Capture the cell that displays the provided text and extract its [x, y] central coordinate. 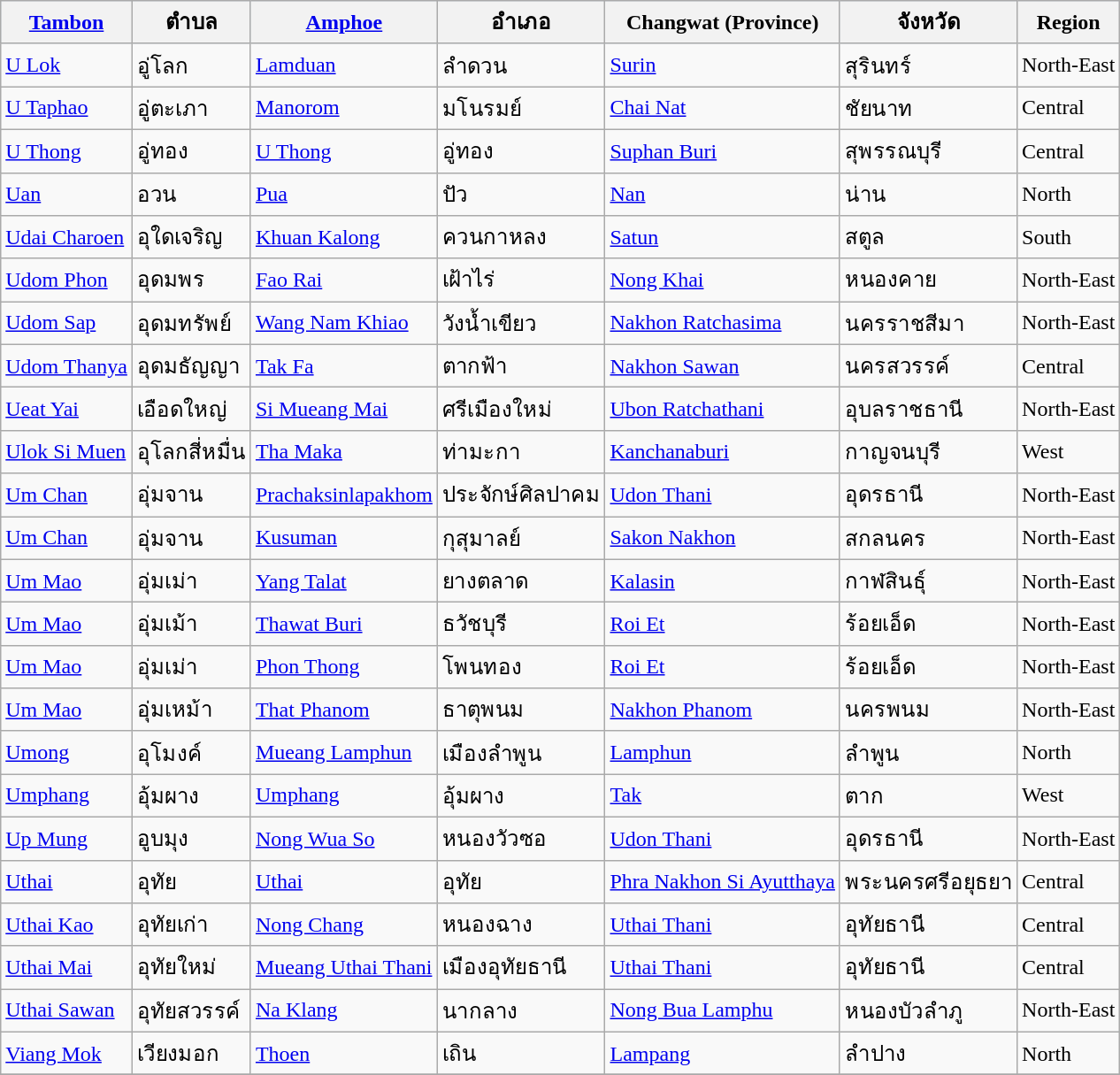
โพนทอง [521, 667]
หนองฉาง [521, 925]
Kusuman [343, 538]
ธวัชบุรี [521, 625]
อู่ตะเภา [191, 108]
Pua [343, 195]
Na Klang [343, 1010]
Khuan Kalong [343, 237]
สุรินทร์ [928, 65]
เฝ้าไร่ [521, 280]
หนองคาย [928, 280]
Kanchanaburi [723, 451]
สกลนคร [928, 538]
Nakhon Sawan [723, 366]
อุโลกสี่หมื่น [191, 451]
หนองบัวลำภู [928, 1010]
U Taphao [67, 108]
จังหวัด [928, 23]
Uthai Mai [67, 968]
Prachaksinlapakhom [343, 495]
Up Mung [67, 839]
Mueang Uthai Thani [343, 968]
Si Mueang Mai [343, 409]
Nong Bua Lamphu [723, 1010]
Fao Rai [343, 280]
Lamduan [343, 65]
Viang Mok [67, 1053]
Udom Sap [67, 324]
ยางตลาด [521, 580]
Nong Chang [343, 925]
เมืองลำพูน [521, 752]
Udom Phon [67, 280]
ประจักษ์ศิลปาคม [521, 495]
นครราชสีมา [928, 324]
Phra Nakhon Si Ayutthaya [723, 881]
Nong Khai [723, 280]
อุทัยเก่า [191, 925]
เวียงมอก [191, 1053]
Changwat (Province) [723, 23]
Lamphun [723, 752]
Mueang Lamphun [343, 752]
Wang Nam Khiao [343, 324]
Yang Talat [343, 580]
สุพรรณบุรี [928, 150]
South [1069, 237]
มโนรมย์ [521, 108]
เถิน [521, 1053]
พระนครศรีอยุธยา [928, 881]
ควนกาหลง [521, 237]
Amphoe [343, 23]
อุดมธัญญา [191, 366]
U Lok [67, 65]
อูบมุง [191, 839]
ศรีเมืองใหม่ [521, 409]
That Phanom [343, 710]
กาฬสินธุ์ [928, 580]
เมืองอุทัยธานี [521, 968]
ธาตุพนม [521, 710]
ท่ามะกา [521, 451]
Tha Maka [343, 451]
Surin [723, 65]
นากลาง [521, 1010]
Kalasin [723, 580]
เอือดใหญ่ [191, 409]
อู่โลก [191, 65]
กาญจนบุรี [928, 451]
สตูล [928, 237]
Chai Nat [723, 108]
Ueat Yai [67, 409]
ปัว [521, 195]
Tambon [67, 23]
Ulok Si Muen [67, 451]
Uthai Sawan [67, 1010]
อุทัยใหม่ [191, 968]
Nan [723, 195]
อุใดเจริญ [191, 237]
Phon Thong [343, 667]
ลำปาง [928, 1053]
ลำพูน [928, 752]
หนองวัวซอ [521, 839]
อำเภอ [521, 23]
Lampang [723, 1053]
Udom Thanya [67, 366]
Udai Charoen [67, 237]
อุ่มเหม้า [191, 710]
ตากฟ้า [521, 366]
อุ่มเม้า [191, 625]
Thoen [343, 1053]
Nakhon Ratchasima [723, 324]
อวน [191, 195]
อุดมพร [191, 280]
Uthai Kao [67, 925]
น่าน [928, 195]
Thawat Buri [343, 625]
Manorom [343, 108]
Tak [723, 796]
วังน้ำเขียว [521, 324]
นครสวรรค์ [928, 366]
Suphan Buri [723, 150]
Satun [723, 237]
Uan [67, 195]
กุสุมาลย์ [521, 538]
ตำบล [191, 23]
ชัยนาท [928, 108]
อุโมงค์ [191, 752]
Sakon Nakhon [723, 538]
Nakhon Phanom [723, 710]
Nong Wua So [343, 839]
อุดมทรัพย์ [191, 324]
Region [1069, 23]
ตาก [928, 796]
Umong [67, 752]
Ubon Ratchathani [723, 409]
นครพนม [928, 710]
อุบลราชธานี [928, 409]
Tak Fa [343, 366]
ลำดวน [521, 65]
อุทัยสวรรค์ [191, 1010]
